For the text-containing cell, return its midpoint in (X, Y) coordinate format. 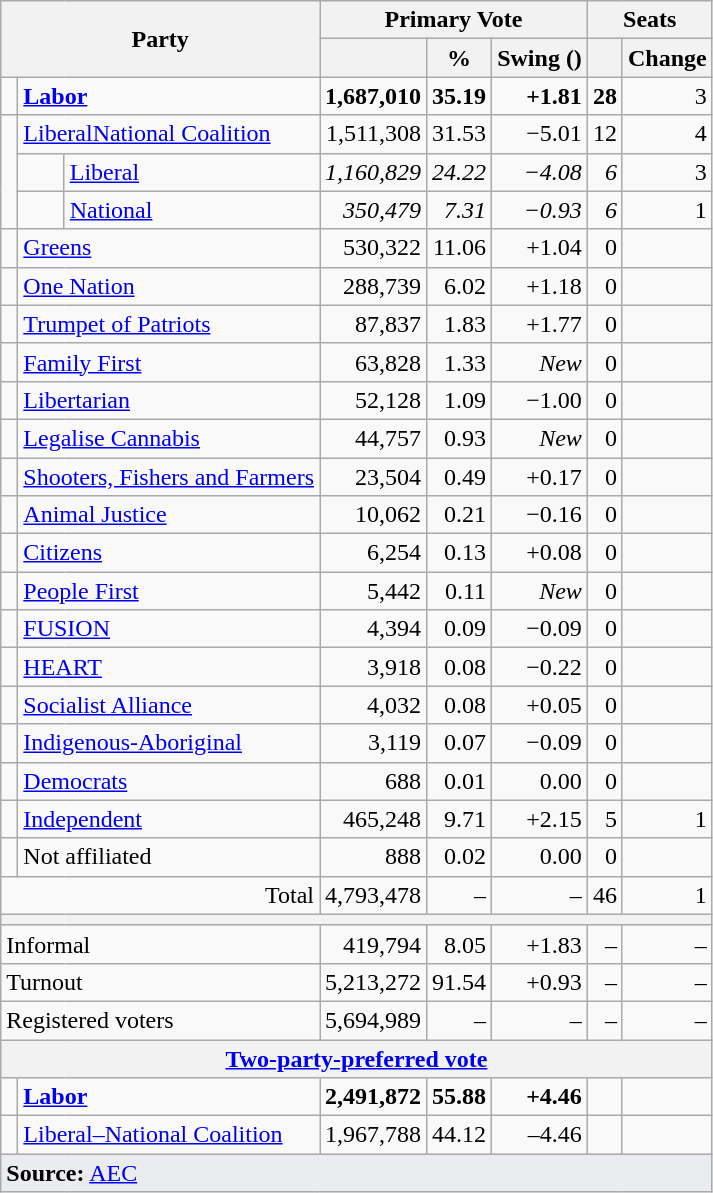
23,504 (374, 477)
+2.15 (540, 819)
+0.08 (540, 553)
1.33 (460, 362)
530,322 (374, 248)
Citizens (169, 553)
63,828 (374, 362)
24.22 (460, 172)
Greens (169, 248)
Shooters, Fishers and Farmers (169, 477)
0.02 (460, 857)
1,967,788 (374, 1135)
Family First (169, 362)
1,160,829 (374, 172)
5,213,272 (374, 982)
Total (160, 895)
8.05 (460, 944)
0.21 (460, 515)
44,757 (374, 438)
11.06 (460, 248)
Independent (169, 819)
−0.93 (540, 210)
% (460, 58)
Informal (160, 944)
350,479 (374, 210)
31.53 (460, 134)
10,062 (374, 515)
+0.93 (540, 982)
+0.05 (540, 705)
2,491,872 (374, 1097)
12 (604, 134)
Animal Justice (169, 515)
Source: AEC (356, 1173)
6,254 (374, 553)
5,442 (374, 591)
0.09 (460, 629)
Trumpet of Patriots (169, 324)
Seats (650, 20)
3,918 (374, 667)
87,837 (374, 324)
44.12 (460, 1135)
55.88 (460, 1097)
Legalise Cannabis (169, 438)
3,119 (374, 743)
Not affiliated (169, 857)
Two-party-preferred vote (356, 1059)
LiberalNational Coalition (169, 134)
1,687,010 (374, 96)
688 (374, 781)
+1.04 (540, 248)
0.01 (460, 781)
0.11 (460, 591)
−4.08 (540, 172)
Change (667, 58)
5,694,989 (374, 1020)
5 (604, 819)
0.13 (460, 553)
–4.46 (540, 1135)
Party (160, 39)
4 (667, 134)
Democrats (169, 781)
0.93 (460, 438)
888 (374, 857)
9.71 (460, 819)
−1.00 (540, 400)
6.02 (460, 286)
1,511,308 (374, 134)
+4.46 (540, 1097)
52,128 (374, 400)
4,394 (374, 629)
+1.81 (540, 96)
+1.83 (540, 944)
Swing () (540, 58)
46 (604, 895)
National (192, 210)
Primary Vote (454, 20)
+0.17 (540, 477)
−5.01 (540, 134)
91.54 (460, 982)
0.07 (460, 743)
Liberal (192, 172)
Registered voters (160, 1020)
Liberal–National Coalition (169, 1135)
HEART (169, 667)
Libertarian (169, 400)
Socialist Alliance (169, 705)
35.19 (460, 96)
Indigenous-Aboriginal (169, 743)
FUSION (169, 629)
4,793,478 (374, 895)
People First (169, 591)
288,739 (374, 286)
465,248 (374, 819)
Turnout (160, 982)
1.83 (460, 324)
0.49 (460, 477)
+1.18 (540, 286)
1.09 (460, 400)
One Nation (169, 286)
−0.22 (540, 667)
4,032 (374, 705)
+1.77 (540, 324)
28 (604, 96)
419,794 (374, 944)
−0.16 (540, 515)
7.31 (460, 210)
